Output the (X, Y) coordinate of the center of the cell containing the given text.  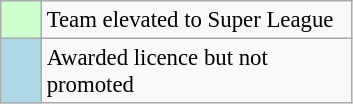
Awarded licence but not promoted (196, 72)
Team elevated to Super League (196, 20)
